Detect which cell encompasses the target text, then output its [x, y] center coordinate. 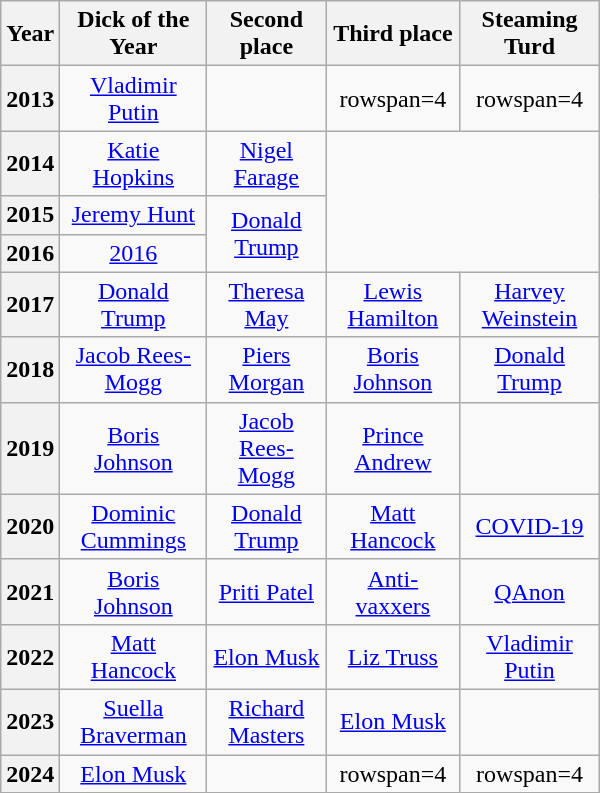
2021 [30, 592]
2018 [30, 370]
Lewis Hamilton [393, 304]
2013 [30, 98]
Dominic Cummings [134, 526]
Second place [266, 34]
2024 [30, 773]
Year [30, 34]
Harvey Weinstein [530, 304]
Nigel Farage [266, 164]
2017 [30, 304]
Steaming Turd [530, 34]
Liz Truss [393, 656]
Suella Braverman [134, 722]
COVID-19 [530, 526]
Dick of the Year [134, 34]
2022 [30, 656]
Third place [393, 34]
2015 [30, 215]
Priti Patel [266, 592]
Katie Hopkins [134, 164]
Theresa May [266, 304]
Anti-vaxxers [393, 592]
Prince Andrew [393, 448]
2023 [30, 722]
2020 [30, 526]
2014 [30, 164]
Richard Masters [266, 722]
2019 [30, 448]
QAnon [530, 592]
Piers Morgan [266, 370]
Jeremy Hunt [134, 215]
